Return [X, Y] of the center of cell containing provided text 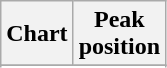
Peakposition [119, 34]
Chart [37, 34]
